Find where the given text appears and provide that cell's center as [X, Y] coordinate. 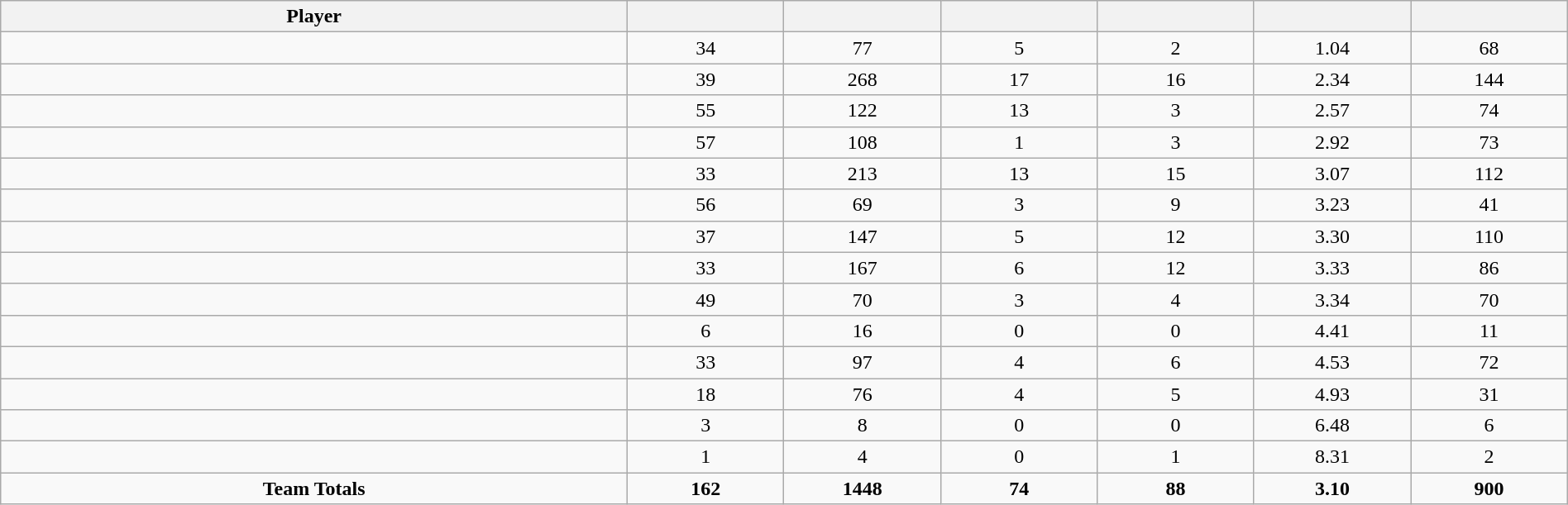
17 [1019, 79]
213 [862, 174]
3.33 [1331, 268]
3.34 [1331, 299]
6.48 [1331, 426]
31 [1489, 394]
97 [862, 362]
4.93 [1331, 394]
2.34 [1331, 79]
900 [1489, 488]
Player [314, 17]
3.23 [1331, 205]
3.10 [1331, 488]
144 [1489, 79]
34 [706, 48]
162 [706, 488]
77 [862, 48]
3.07 [1331, 174]
167 [862, 268]
Team Totals [314, 488]
147 [862, 236]
39 [706, 79]
76 [862, 394]
49 [706, 299]
57 [706, 142]
73 [1489, 142]
3.30 [1331, 236]
2.57 [1331, 111]
2.92 [1331, 142]
268 [862, 79]
4.41 [1331, 331]
72 [1489, 362]
15 [1176, 174]
8 [862, 426]
86 [1489, 268]
1448 [862, 488]
88 [1176, 488]
11 [1489, 331]
41 [1489, 205]
55 [706, 111]
56 [706, 205]
122 [862, 111]
69 [862, 205]
108 [862, 142]
112 [1489, 174]
68 [1489, 48]
9 [1176, 205]
18 [706, 394]
8.31 [1331, 457]
4.53 [1331, 362]
1.04 [1331, 48]
110 [1489, 236]
37 [706, 236]
